Return [x, y] of the center of cell containing provided text 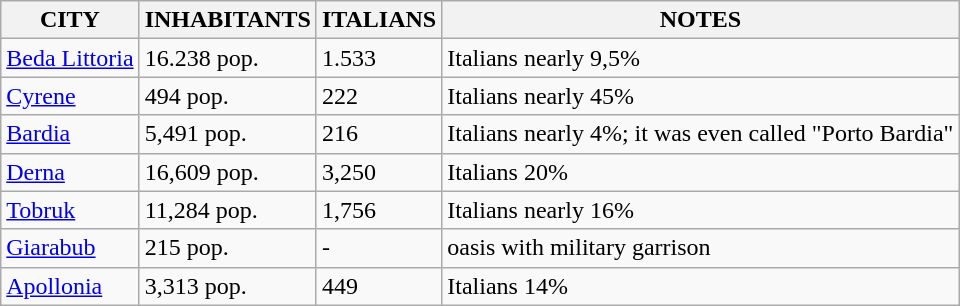
Italians 20% [700, 172]
5,491 pop. [228, 134]
Bardia [70, 134]
1,756 [378, 210]
3,250 [378, 172]
Beda Littoria [70, 58]
ITALIANS [378, 20]
Apollonia [70, 286]
Italians nearly 9,5% [700, 58]
1.533 [378, 58]
NOTES [700, 20]
11,284 pop. [228, 210]
16,609 pop. [228, 172]
3,313 pop. [228, 286]
Italians nearly 45% [700, 96]
Giarabub [70, 248]
- [378, 248]
Italians nearly 16% [700, 210]
Derna [70, 172]
Cyrene [70, 96]
494 pop. [228, 96]
16.238 pop. [228, 58]
222 [378, 96]
449 [378, 286]
Tobruk [70, 210]
Italians nearly 4%; it was even called "Porto Bardia" [700, 134]
oasis with military garrison [700, 248]
Italians 14% [700, 286]
INHABITANTS [228, 20]
CITY [70, 20]
215 pop. [228, 248]
216 [378, 134]
